Find where the given text appears and provide that cell's center as [x, y] coordinate. 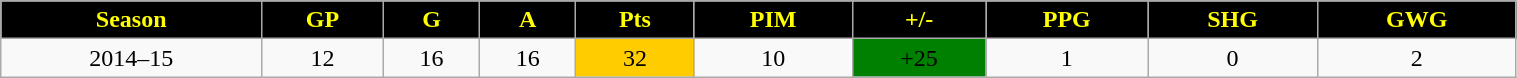
SHG [1232, 20]
PIM [773, 20]
2 [1416, 58]
32 [635, 58]
0 [1232, 58]
G [431, 20]
GWG [1416, 20]
1 [1067, 58]
PPG [1067, 20]
+25 [918, 58]
2014–15 [132, 58]
+/- [918, 20]
10 [773, 58]
Pts [635, 20]
A [528, 20]
GP [323, 20]
12 [323, 58]
Season [132, 20]
